Return (X, Y) of the center of cell containing provided text 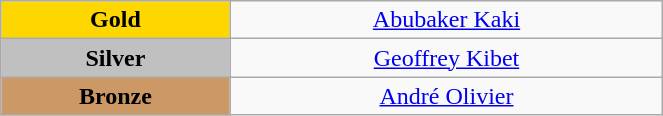
Gold (116, 20)
Silver (116, 58)
Geoffrey Kibet (446, 58)
André Olivier (446, 96)
Abubaker Kaki (446, 20)
Bronze (116, 96)
